From the cell containing the given text, extract its center point as [x, y] coordinate. 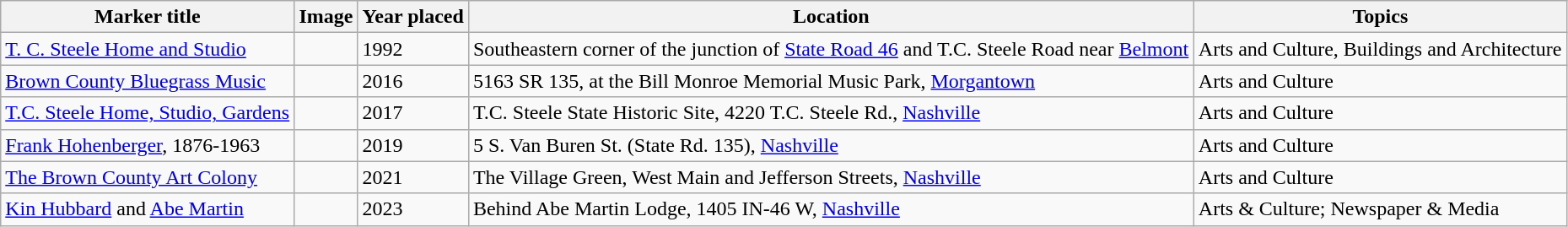
2023 [413, 209]
Image [326, 17]
2017 [413, 113]
1992 [413, 49]
2019 [413, 145]
Topics [1380, 17]
2021 [413, 177]
T. C. Steele Home and Studio [148, 49]
5163 SR 135, at the Bill Monroe Memorial Music Park, Morgantown [831, 81]
Behind Abe Martin Lodge, 1405 IN-46 W, Nashville [831, 209]
The Village Green, West Main and Jefferson Streets, Nashville [831, 177]
Arts and Culture, Buildings and Architecture [1380, 49]
Frank Hohenberger, 1876-1963 [148, 145]
Arts & Culture; Newspaper & Media [1380, 209]
5 S. Van Buren St. (State Rd. 135), Nashville [831, 145]
T.C. Steele Home, Studio, Gardens [148, 113]
Marker title [148, 17]
T.C. Steele State Historic Site, 4220 T.C. Steele Rd., Nashville [831, 113]
Location [831, 17]
Southeastern corner of the junction of State Road 46 and T.C. Steele Road near Belmont [831, 49]
Brown County Bluegrass Music [148, 81]
The Brown County Art Colony [148, 177]
Kin Hubbard and Abe Martin [148, 209]
2016 [413, 81]
Year placed [413, 17]
